Output the [X, Y] coordinate of the center of the cell containing the given text.  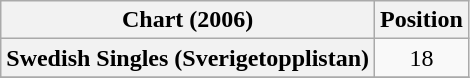
18 [422, 58]
Position [422, 20]
Swedish Singles (Sverigetopplistan) [188, 58]
Chart (2006) [188, 20]
